Extract the (X, Y) coordinate from the center of the cell holding the provided text.  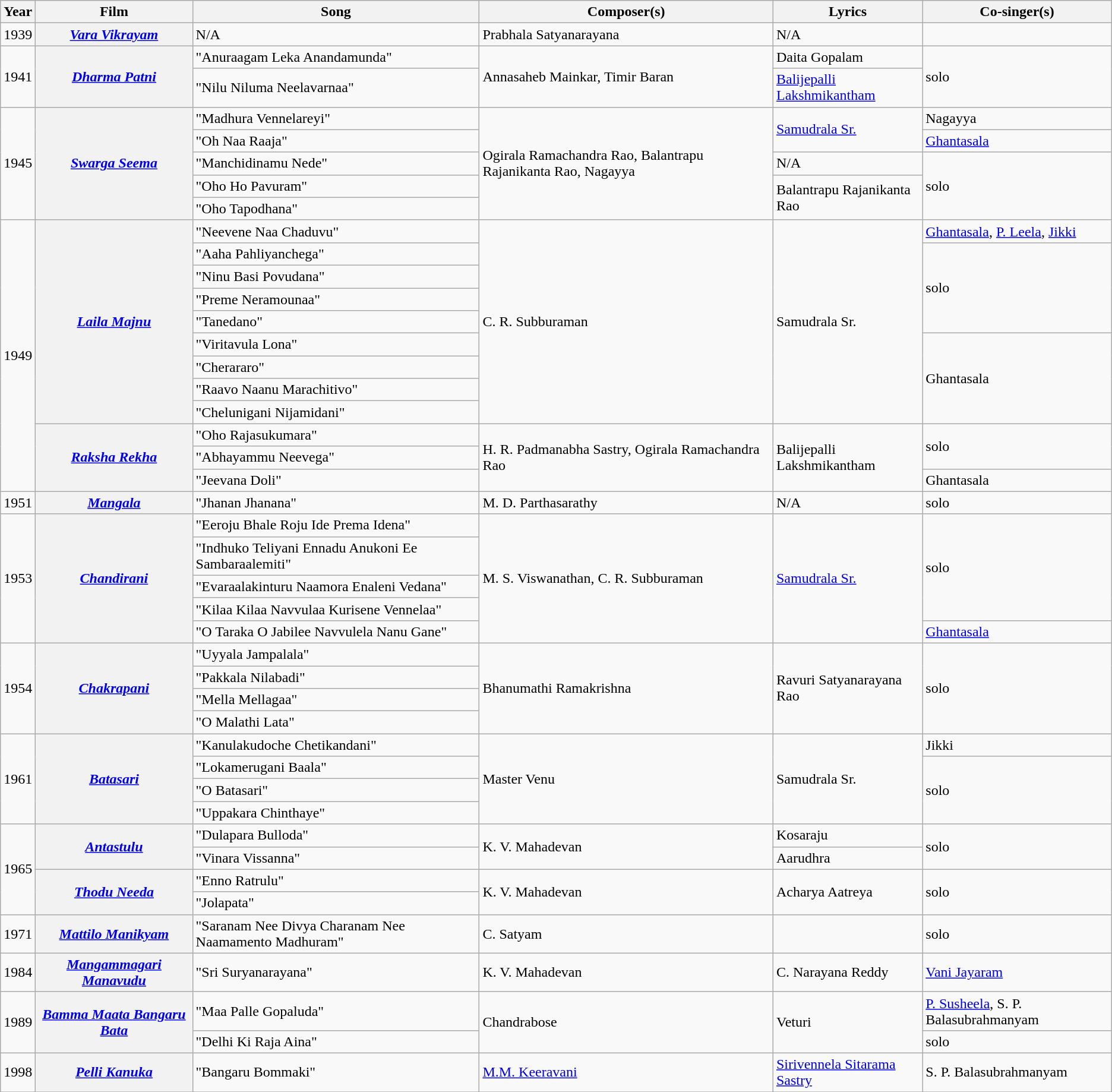
Dharma Patni (114, 76)
1954 (18, 688)
"Enno Ratrulu" (336, 880)
"O Batasari" (336, 790)
"Lokamerugani Baala" (336, 768)
Chandirani (114, 579)
"Saranam Nee Divya Charanam Nee Naamamento Madhuram" (336, 934)
"Nilu Niluma Neelavarnaa" (336, 88)
"Mella Mellagaa" (336, 700)
Daita Gopalam (847, 57)
"Jeevana Doli" (336, 480)
Vani Jayaram (1017, 972)
Master Venu (626, 779)
C. R. Subburaman (626, 322)
"Abhayammu Neevega" (336, 457)
"Maa Palle Gopaluda" (336, 1011)
Raksha Rekha (114, 457)
"Oho Tapodhana" (336, 209)
"Dulapara Bulloda" (336, 835)
1939 (18, 34)
"Chelunigani Nijamidani" (336, 412)
Ogirala Ramachandra Rao, Balantrapu Rajanikanta Rao, Nagayya (626, 163)
"Cherararo" (336, 367)
Swarga Seema (114, 163)
"Neevene Naa Chaduvu" (336, 231)
M. S. Viswanathan, C. R. Subburaman (626, 579)
Ravuri Satyanarayana Rao (847, 688)
Mangammagari Manavudu (114, 972)
Thodu Needa (114, 892)
"Oho Rajasukumara" (336, 435)
Song (336, 12)
Aarudhra (847, 858)
Bhanumathi Ramakrishna (626, 688)
"Uppakara Chinthaye" (336, 813)
Lyrics (847, 12)
"O Taraka O Jabilee Navvulela Nanu Gane" (336, 632)
Jikki (1017, 745)
1941 (18, 76)
Balantrapu Rajanikanta Rao (847, 197)
Veturi (847, 1022)
"Anuraagam Leka Anandamunda" (336, 57)
"Oho Ho Pavuram" (336, 186)
"Kanulakudoche Chetikandani" (336, 745)
1961 (18, 779)
P. Susheela, S. P. Balasubrahmanyam (1017, 1011)
1949 (18, 355)
Year (18, 12)
"Jolapata" (336, 903)
S. P. Balasubrahmanyam (1017, 1072)
"Preme Neramounaa" (336, 299)
Ghantasala, P. Leela, Jikki (1017, 231)
Acharya Aatreya (847, 892)
"Delhi Ki Raja Aina" (336, 1041)
1998 (18, 1072)
H. R. Padmanabha Sastry, Ogirala Ramachandra Rao (626, 457)
Pelli Kanuka (114, 1072)
Bamma Maata Bangaru Bata (114, 1022)
"Oh Naa Raaja" (336, 141)
Antastulu (114, 847)
1971 (18, 934)
"Bangaru Bommaki" (336, 1072)
Batasari (114, 779)
Mattilo Manikyam (114, 934)
Composer(s) (626, 12)
Laila Majnu (114, 322)
"Evaraalakinturu Naamora Enaleni Vedana" (336, 586)
"Vinara Vissanna" (336, 858)
1989 (18, 1022)
M.M. Keeravani (626, 1072)
Kosaraju (847, 835)
"Kilaa Kilaa Navvulaa Kurisene Vennelaa" (336, 609)
C. Narayana Reddy (847, 972)
Annasaheb Mainkar, Timir Baran (626, 76)
Co-singer(s) (1017, 12)
1945 (18, 163)
"Pakkala Nilabadi" (336, 677)
Prabhala Satyanarayana (626, 34)
Mangala (114, 503)
1965 (18, 869)
Nagayya (1017, 118)
C. Satyam (626, 934)
"Viritavula Lona" (336, 345)
"Uyyala Jampalala" (336, 654)
Film (114, 12)
"Raavo Naanu Marachitivo" (336, 390)
Chakrapani (114, 688)
"Manchidinamu Nede" (336, 163)
1953 (18, 579)
"Sri Suryanarayana" (336, 972)
"Madhura Vennelareyi" (336, 118)
"Tanedano" (336, 322)
1984 (18, 972)
"Jhanan Jhanana" (336, 503)
Chandrabose (626, 1022)
"Eeroju Bhale Roju Ide Prema Idena" (336, 525)
Vara Vikrayam (114, 34)
"Indhuko Teliyani Ennadu Anukoni Ee Sambaraalemiti" (336, 556)
"Ninu Basi Povudana" (336, 276)
"O Malathi Lata" (336, 722)
Sirivennela Sitarama Sastry (847, 1072)
M. D. Parthasarathy (626, 503)
1951 (18, 503)
"Aaha Pahliyanchega" (336, 254)
